Return [x, y] of the center of cell containing provided text 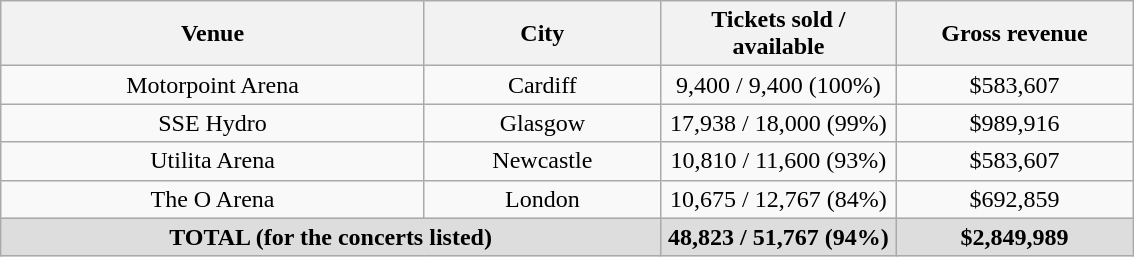
Utilita Arena [213, 161]
The O Arena [213, 199]
10,810 / 11,600 (93%) [778, 161]
$692,859 [1014, 199]
SSE Hydro [213, 123]
Glasgow [542, 123]
Newcastle [542, 161]
Venue [213, 34]
Tickets sold / available [778, 34]
TOTAL (for the concerts listed) [331, 237]
Motorpoint Arena [213, 85]
City [542, 34]
Cardiff [542, 85]
48,823 / 51,767 (94%) [778, 237]
London [542, 199]
17,938 / 18,000 (99%) [778, 123]
Gross revenue [1014, 34]
9,400 / 9,400 (100%) [778, 85]
$989,916 [1014, 123]
$2,849,989 [1014, 237]
10,675 / 12,767 (84%) [778, 199]
